For the text-containing cell, return its midpoint in [x, y] coordinate format. 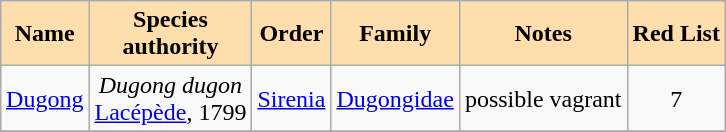
Dugong dugonLacépède, 1799 [170, 98]
Order [292, 34]
Family [395, 34]
Sirenia [292, 98]
Name [45, 34]
Speciesauthority [170, 34]
7 [676, 98]
possible vagrant [543, 98]
Dugong [45, 98]
Red List [676, 34]
Dugongidae [395, 98]
Notes [543, 34]
